Capture the cell that displays the provided text and extract its (x, y) central coordinate. 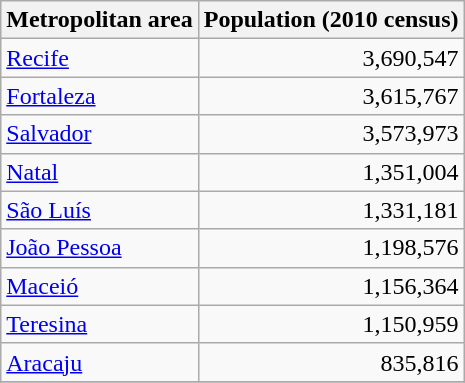
3,573,973 (331, 134)
Aracaju (100, 362)
Fortaleza (100, 96)
Population (2010 census) (331, 20)
835,816 (331, 362)
Recife (100, 58)
1,331,181 (331, 210)
Metropolitan area (100, 20)
Teresina (100, 324)
3,690,547 (331, 58)
1,351,004 (331, 172)
1,156,364 (331, 286)
Maceió (100, 286)
Natal (100, 172)
1,198,576 (331, 248)
1,150,959 (331, 324)
São Luís (100, 210)
João Pessoa (100, 248)
Salvador (100, 134)
3,615,767 (331, 96)
